Return the (X, Y) coordinate for the center point of the cell that contains the specified text.  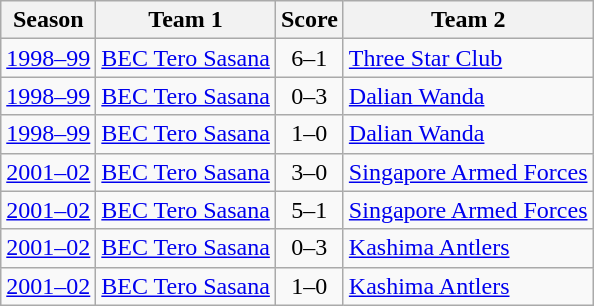
Team 1 (186, 20)
Team 2 (468, 20)
Score (309, 20)
5–1 (309, 210)
6–1 (309, 58)
Three Star Club (468, 58)
Season (48, 20)
3–0 (309, 172)
